Extract the (x, y) coordinate from the center of the cell holding the provided text.  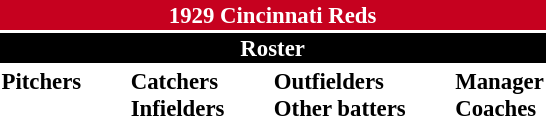
1929 Cincinnati Reds (272, 15)
Roster (272, 48)
